Identify which cell holds the provided text, then report its (x, y) central coordinate. 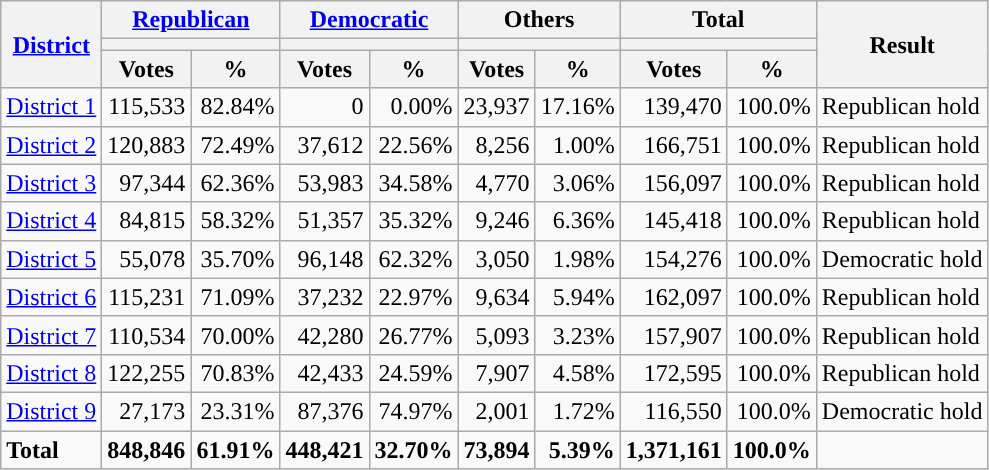
73,894 (496, 449)
9,634 (496, 297)
1.98% (578, 259)
23,937 (496, 107)
3.06% (578, 183)
97,344 (146, 183)
1.72% (578, 411)
2,001 (496, 411)
82.84% (236, 107)
6.36% (578, 221)
139,470 (674, 107)
58.32% (236, 221)
70.83% (236, 373)
District 3 (52, 183)
115,533 (146, 107)
3,050 (496, 259)
District 5 (52, 259)
1,371,161 (674, 449)
5,093 (496, 335)
27,173 (146, 411)
District 8 (52, 373)
22.56% (414, 145)
115,231 (146, 297)
154,276 (674, 259)
55,078 (146, 259)
District 2 (52, 145)
26.77% (414, 335)
172,595 (674, 373)
District 7 (52, 335)
62.32% (414, 259)
53,983 (324, 183)
7,907 (496, 373)
22.97% (414, 297)
Others (539, 20)
0.00% (414, 107)
0 (324, 107)
24.59% (414, 373)
61.91% (236, 449)
71.09% (236, 297)
1.00% (578, 145)
32.70% (414, 449)
District 6 (52, 297)
70.00% (236, 335)
Republican (191, 20)
9,246 (496, 221)
72.49% (236, 145)
166,751 (674, 145)
42,433 (324, 373)
23.31% (236, 411)
5.94% (578, 297)
35.70% (236, 259)
4.58% (578, 373)
116,550 (674, 411)
848,846 (146, 449)
51,357 (324, 221)
35.32% (414, 221)
120,883 (146, 145)
96,148 (324, 259)
74.97% (414, 411)
8,256 (496, 145)
District (52, 44)
156,097 (674, 183)
37,232 (324, 297)
157,907 (674, 335)
42,280 (324, 335)
District 1 (52, 107)
162,097 (674, 297)
145,418 (674, 221)
37,612 (324, 145)
122,255 (146, 373)
87,376 (324, 411)
5.39% (578, 449)
Result (902, 44)
District 4 (52, 221)
110,534 (146, 335)
17.16% (578, 107)
84,815 (146, 221)
448,421 (324, 449)
District 9 (52, 411)
34.58% (414, 183)
3.23% (578, 335)
4,770 (496, 183)
62.36% (236, 183)
Democratic (369, 20)
